Search for the cell housing the specified text and yield its (X, Y) center coordinate. 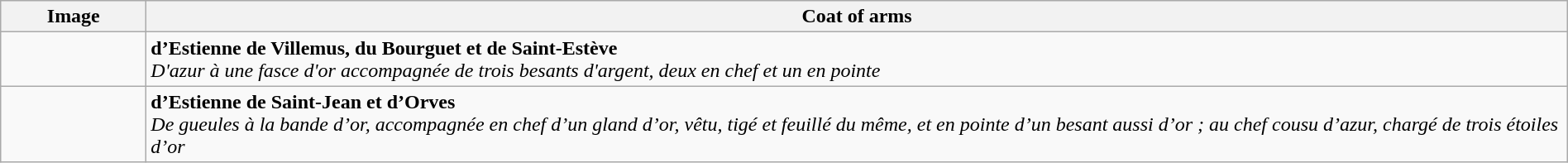
Coat of arms (857, 17)
d’Estienne de Villemus, du Bourguet et de Saint-EstèveD'azur à une fasce d'or accompagnée de trois besants d'argent, deux en chef et un en pointe (857, 60)
Image (74, 17)
